Return [x, y] of the center of cell containing provided text 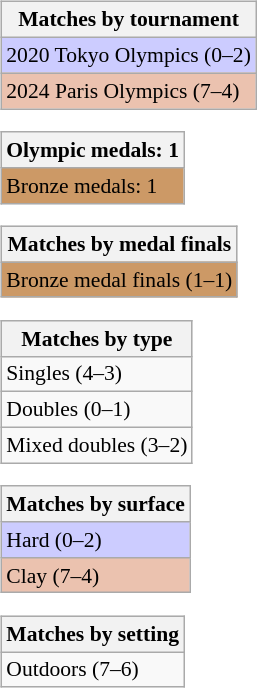
Singles (4–3) [96, 374]
Clay (7–4) [96, 575]
Matches by tournament [128, 20]
2020 Tokyo Olympics (0–2) [128, 55]
Matches by surface [96, 504]
Bronze medals: 1 [92, 185]
Mixed doubles (3–2) [96, 445]
Olympic medals: 1 [92, 150]
Matches by type [96, 338]
Doubles (0–1) [96, 410]
2024 Paris Olympics (7–4) [128, 91]
Matches by medal finals [119, 244]
Matches by setting [92, 634]
Outdoors (7–6) [92, 670]
Hard (0–2) [96, 540]
Bronze medal finals (1–1) [119, 280]
